For the text-containing cell, return its midpoint in [x, y] coordinate format. 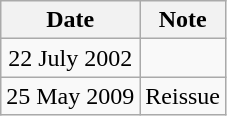
Note [183, 20]
25 May 2009 [70, 96]
Reissue [183, 96]
Date [70, 20]
22 July 2002 [70, 58]
